Find where the given text appears and provide that cell's center as (X, Y) coordinate. 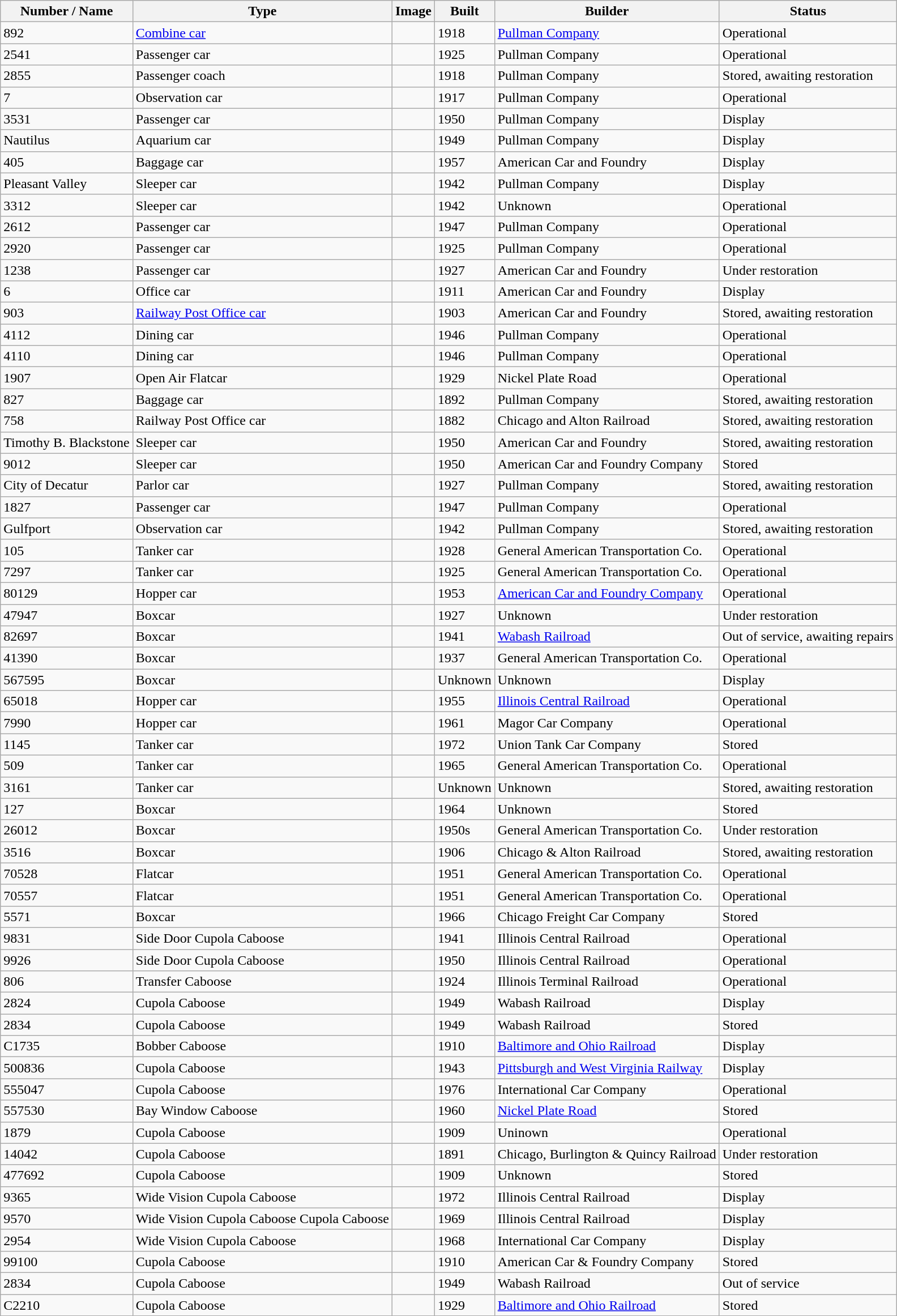
1966 (465, 917)
7 (67, 97)
Office car (262, 292)
1892 (465, 399)
Status (808, 11)
70528 (67, 874)
1957 (465, 162)
509 (67, 766)
1943 (465, 1068)
Wide Vision Cupola Caboose Cupola Caboose (262, 1219)
Built (465, 11)
Aquarium car (262, 140)
500836 (67, 1068)
105 (67, 550)
Nautilus (67, 140)
4110 (67, 356)
7297 (67, 572)
Transfer Caboose (262, 982)
903 (67, 313)
1928 (465, 550)
1827 (67, 507)
555047 (67, 1089)
1961 (465, 723)
827 (67, 399)
4112 (67, 335)
2541 (67, 54)
3531 (67, 119)
Parlor car (262, 485)
2954 (67, 1240)
1903 (465, 313)
1145 (67, 744)
6 (67, 292)
1937 (465, 658)
1955 (465, 701)
C2210 (67, 1305)
892 (67, 33)
567595 (67, 680)
Magor Car Company (607, 723)
1965 (465, 766)
127 (67, 809)
70557 (67, 895)
Passenger coach (262, 76)
Bay Window Caboose (262, 1111)
Gulfport (67, 529)
1911 (465, 292)
1924 (465, 982)
Chicago Freight Car Company (607, 917)
Chicago & Alton Railroad (607, 852)
Out of service (808, 1283)
65018 (67, 701)
3312 (67, 205)
2612 (67, 227)
Builder (607, 11)
1969 (465, 1219)
99100 (67, 1262)
Image (413, 11)
1964 (465, 809)
American Car & Foundry Company (607, 1262)
41390 (67, 658)
9570 (67, 1219)
47947 (67, 615)
557530 (67, 1111)
Combine car (262, 33)
1917 (465, 97)
3516 (67, 852)
2824 (67, 1003)
14042 (67, 1154)
806 (67, 982)
5571 (67, 917)
80129 (67, 593)
7990 (67, 723)
Illinois Terminal Railroad (607, 982)
Number / Name (67, 11)
3161 (67, 787)
Chicago, Burlington & Quincy Railroad (607, 1154)
Chicago and Alton Railroad (607, 421)
City of Decatur (67, 485)
Timothy B. Blackstone (67, 442)
405 (67, 162)
2920 (67, 248)
2855 (67, 76)
1238 (67, 270)
Pittsburgh and West Virginia Railway (607, 1068)
1907 (67, 378)
Bobber Caboose (262, 1046)
1879 (67, 1132)
Type (262, 11)
Union Tank Car Company (607, 744)
1968 (465, 1240)
Uninown (607, 1132)
9831 (67, 938)
1960 (465, 1111)
1953 (465, 593)
Out of service, awaiting repairs (808, 637)
Open Air Flatcar (262, 378)
C1735 (67, 1046)
9365 (67, 1197)
82697 (67, 637)
758 (67, 421)
1882 (465, 421)
1950s (465, 831)
9012 (67, 464)
Pleasant Valley (67, 184)
1906 (465, 852)
9926 (67, 960)
26012 (67, 831)
1976 (465, 1089)
1891 (465, 1154)
477692 (67, 1176)
